Detect which cell encompasses the target text, then output its [x, y] center coordinate. 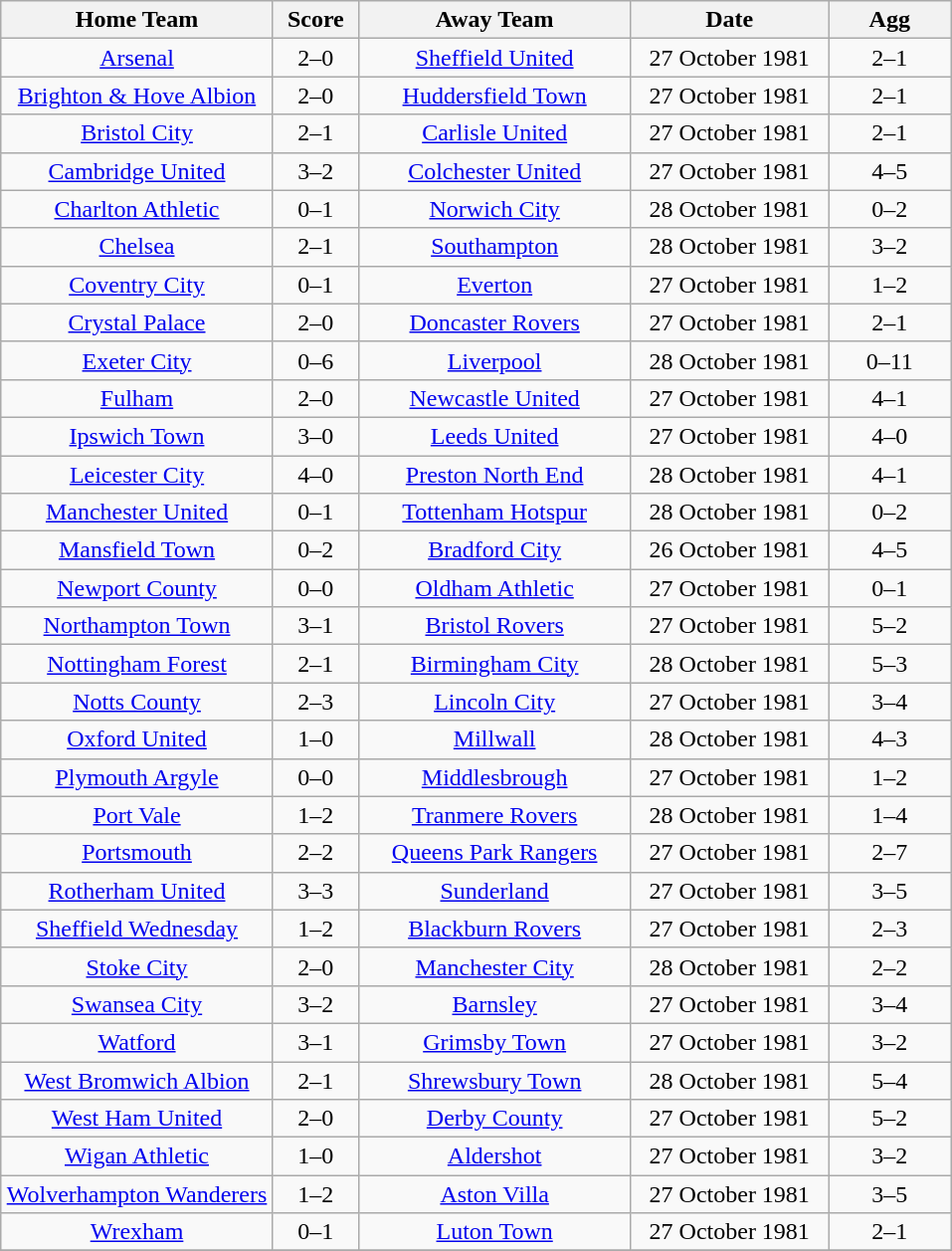
Bradford City [494, 550]
Arsenal [137, 58]
Stoke City [137, 966]
Doncaster Rovers [494, 322]
Agg [889, 20]
Charlton Athletic [137, 209]
Chelsea [137, 247]
Notts County [137, 702]
Plymouth Argyle [137, 777]
Wigan Athletic [137, 1156]
Newport County [137, 588]
Luton Town [494, 1232]
West Bromwich Albion [137, 1080]
Exeter City [137, 360]
Grimsby Town [494, 1042]
Millwall [494, 739]
Lincoln City [494, 702]
Crystal Palace [137, 322]
West Ham United [137, 1119]
Birmingham City [494, 664]
Coventry City [137, 285]
26 October 1981 [730, 550]
2–7 [889, 853]
Sunderland [494, 891]
Cambridge United [137, 171]
Leeds United [494, 436]
Derby County [494, 1119]
Northampton Town [137, 626]
Bristol City [137, 133]
Bristol Rovers [494, 626]
Rotherham United [137, 891]
Huddersfield Town [494, 96]
Wrexham [137, 1232]
Norwich City [494, 209]
Liverpool [494, 360]
Watford [137, 1042]
Blackburn Rovers [494, 929]
Aston Villa [494, 1194]
Newcastle United [494, 398]
Manchester City [494, 966]
Colchester United [494, 171]
Queens Park Rangers [494, 853]
Everton [494, 285]
Date [730, 20]
Wolverhampton Wanderers [137, 1194]
1–4 [889, 815]
Tranmere Rovers [494, 815]
Mansfield Town [137, 550]
Fulham [137, 398]
Nottingham Forest [137, 664]
Swansea City [137, 1004]
Score [315, 20]
3–3 [315, 891]
Home Team [137, 20]
Portsmouth [137, 853]
5–4 [889, 1080]
Shrewsbury Town [494, 1080]
0–6 [315, 360]
Port Vale [137, 815]
Barnsley [494, 1004]
Middlesbrough [494, 777]
0–11 [889, 360]
Away Team [494, 20]
Oldham Athletic [494, 588]
Sheffield Wednesday [137, 929]
5–3 [889, 664]
Carlisle United [494, 133]
Brighton & Hove Albion [137, 96]
3–0 [315, 436]
Sheffield United [494, 58]
Tottenham Hotspur [494, 513]
Preston North End [494, 475]
Aldershot [494, 1156]
Manchester United [137, 513]
Oxford United [137, 739]
Ipswich Town [137, 436]
Southampton [494, 247]
Leicester City [137, 475]
4–3 [889, 739]
